Detect which cell encompasses the target text, then output its (x, y) center coordinate. 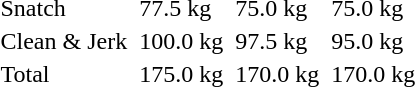
100.0 kg (182, 41)
97.5 kg (278, 41)
